Scan for the cell matching the given text and deliver its (x, y) coordinate at center. 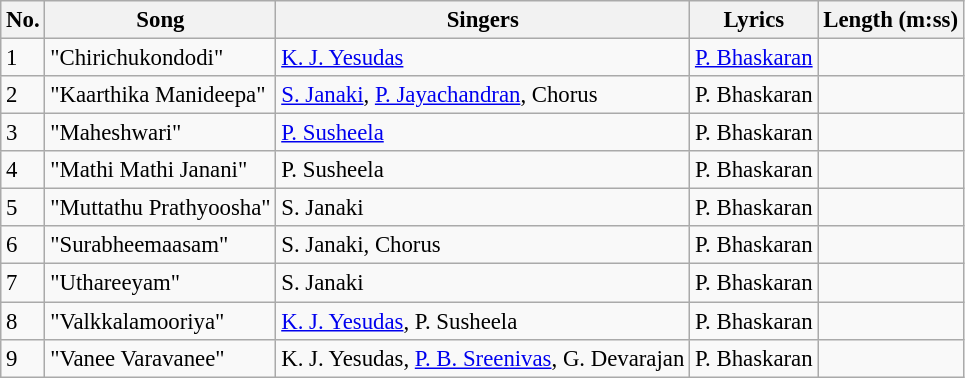
9 (23, 358)
"Muttathu Prathyoosha" (160, 208)
8 (23, 321)
Singers (483, 20)
Length (m:ss) (890, 20)
7 (23, 283)
2 (23, 95)
K. J. Yesudas, P. B. Sreenivas, G. Devarajan (483, 358)
No. (23, 20)
6 (23, 245)
"Maheshwari" (160, 133)
S. Janaki, Chorus (483, 245)
"Mathi Mathi Janani" (160, 170)
1 (23, 58)
5 (23, 208)
4 (23, 170)
"Vanee Varavanee" (160, 358)
"Kaarthika Manideepa" (160, 95)
3 (23, 133)
"Uthareeyam" (160, 283)
"Surabheemaasam" (160, 245)
Song (160, 20)
S. Janaki, P. Jayachandran, Chorus (483, 95)
"Valkkalamooriya" (160, 321)
Lyrics (754, 20)
K. J. Yesudas (483, 58)
"Chirichukondodi" (160, 58)
K. J. Yesudas, P. Susheela (483, 321)
